Return the (X, Y) coordinate for the center point of the cell that contains the specified text.  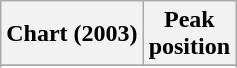
Peak position (189, 34)
Chart (2003) (72, 34)
